Scan for the cell matching the given text and deliver its [X, Y] coordinate at center. 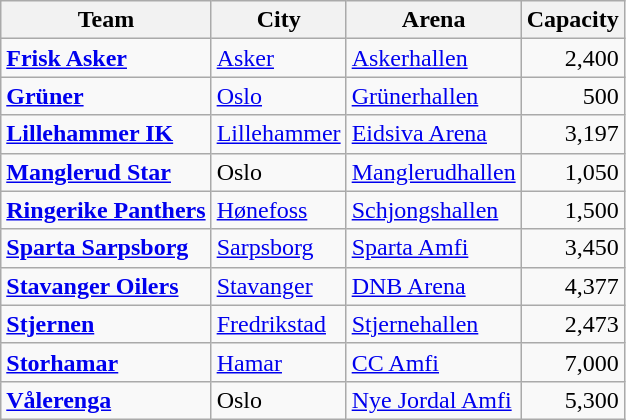
Eidsiva Arena [434, 134]
1,500 [572, 210]
2,473 [572, 324]
Manglerud Star [106, 172]
Sarpsborg [278, 248]
Storhamar [106, 362]
Lillehammer IK [106, 134]
7,000 [572, 362]
3,197 [572, 134]
Sparta Amfi [434, 248]
Stavanger [278, 286]
Sparta Sarpsborg [106, 248]
Ringerike Panthers [106, 210]
Team [106, 20]
Hønefoss [278, 210]
5,300 [572, 400]
Fredrikstad [278, 324]
Grünerhallen [434, 96]
Vålerenga [106, 400]
City [278, 20]
Stjernehallen [434, 324]
3,450 [572, 248]
Nye Jordal Amfi [434, 400]
Stjernen [106, 324]
Schjongshallen [434, 210]
Manglerudhallen [434, 172]
2,400 [572, 58]
Stavanger Oilers [106, 286]
Askerhallen [434, 58]
Arena [434, 20]
Grüner [106, 96]
CC Amfi [434, 362]
Frisk Asker [106, 58]
Lillehammer [278, 134]
1,050 [572, 172]
DNB Arena [434, 286]
4,377 [572, 286]
Asker [278, 58]
Capacity [572, 20]
Hamar [278, 362]
500 [572, 96]
